Detect which cell encompasses the target text, then output its [x, y] center coordinate. 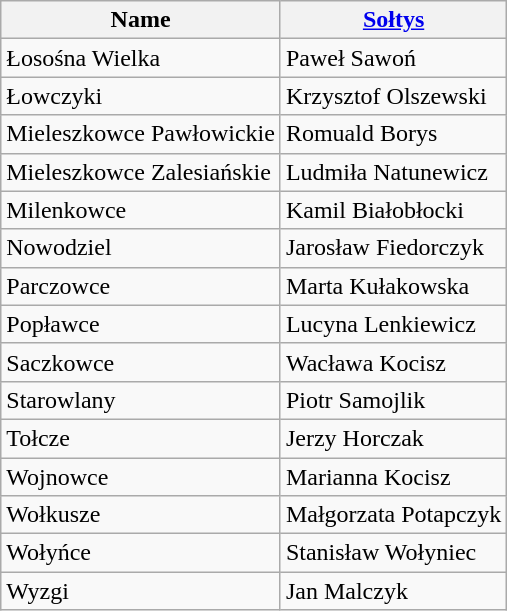
Wacława Kocisz [393, 362]
Stanisław Wołyniec [393, 553]
Lucyna Lenkiewicz [393, 324]
Starowlany [141, 400]
Wyzgi [141, 591]
Jerzy Horczak [393, 438]
Piotr Samojlik [393, 400]
Wołkusze [141, 515]
Mieleszkowce Pawłowickie [141, 134]
Marianna Kocisz [393, 477]
Małgorzata Potapczyk [393, 515]
Łosośna Wielka [141, 58]
Marta Kułakowska [393, 286]
Name [141, 20]
Saczkowce [141, 362]
Krzysztof Olszewski [393, 96]
Mieleszkowce Zalesiańskie [141, 172]
Parczowce [141, 286]
Jarosław Fiedorczyk [393, 248]
Milenkowce [141, 210]
Kamil Białobłocki [393, 210]
Nowodziel [141, 248]
Sołtys [393, 20]
Popławce [141, 324]
Łowczyki [141, 96]
Ludmiła Natunewicz [393, 172]
Jan Malczyk [393, 591]
Romuald Borys [393, 134]
Wołyńce [141, 553]
Wojnowce [141, 477]
Paweł Sawoń [393, 58]
Tołcze [141, 438]
